Search for the cell housing the specified text and yield its [x, y] center coordinate. 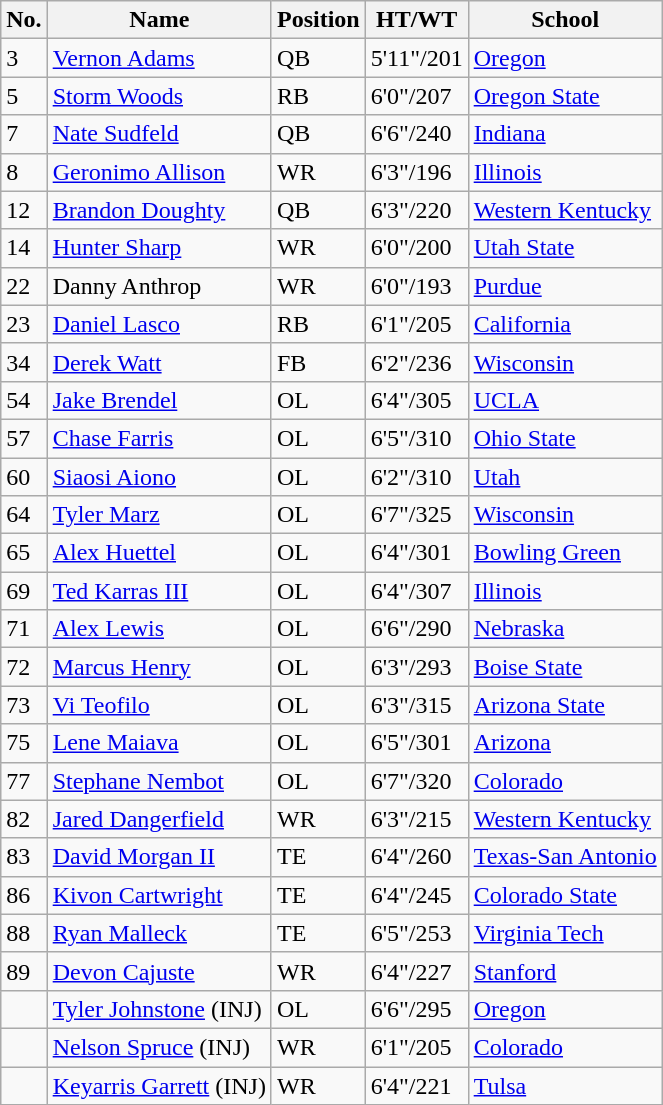
Utah [565, 477]
Siaosi Aiono [159, 477]
Storm Woods [159, 96]
Position [318, 20]
86 [24, 895]
6'4"/305 [416, 400]
6'0"/200 [416, 248]
22 [24, 286]
6'4"/227 [416, 971]
6'6"/290 [416, 629]
6'7"/325 [416, 515]
57 [24, 438]
6'7"/320 [416, 781]
David Morgan II [159, 857]
71 [24, 629]
6'2"/236 [416, 362]
Brandon Doughty [159, 210]
California [565, 324]
88 [24, 933]
6'4"/221 [416, 1085]
Jake Brendel [159, 400]
Nebraska [565, 629]
Indiana [565, 134]
Ted Karras III [159, 591]
Devon Cajuste [159, 971]
6'5"/301 [416, 743]
Stephane Nembot [159, 781]
Marcus Henry [159, 667]
Ryan Malleck [159, 933]
6'4"/301 [416, 553]
HT/WT [416, 20]
6'5"/253 [416, 933]
8 [24, 172]
Vi Teofilo [159, 705]
6'5"/310 [416, 438]
Arizona State [565, 705]
60 [24, 477]
34 [24, 362]
Bowling Green [565, 553]
Tulsa [565, 1085]
6'3"/315 [416, 705]
73 [24, 705]
6'0"/193 [416, 286]
6'3"/196 [416, 172]
Tyler Johnstone (INJ) [159, 1009]
69 [24, 591]
UCLA [565, 400]
64 [24, 515]
Alex Huettel [159, 553]
83 [24, 857]
7 [24, 134]
Name [159, 20]
5'11"/201 [416, 58]
Purdue [565, 286]
6'2"/310 [416, 477]
14 [24, 248]
Chase Farris [159, 438]
Oregon State [565, 96]
Colorado State [565, 895]
Texas-San Antonio [565, 857]
65 [24, 553]
6'4"/260 [416, 857]
23 [24, 324]
Boise State [565, 667]
Tyler Marz [159, 515]
School [565, 20]
Utah State [565, 248]
Stanford [565, 971]
6'4"/245 [416, 895]
3 [24, 58]
6'4"/307 [416, 591]
FB [318, 362]
Nate Sudfeld [159, 134]
6'3"/293 [416, 667]
Hunter Sharp [159, 248]
Alex Lewis [159, 629]
Keyarris Garrett (INJ) [159, 1085]
5 [24, 96]
6'3"/220 [416, 210]
75 [24, 743]
Daniel Lasco [159, 324]
Arizona [565, 743]
82 [24, 819]
6'0"/207 [416, 96]
Jared Dangerfield [159, 819]
Geronimo Allison [159, 172]
Virginia Tech [565, 933]
Nelson Spruce (INJ) [159, 1047]
Lene Maiava [159, 743]
54 [24, 400]
6'6"/240 [416, 134]
89 [24, 971]
72 [24, 667]
6'6"/295 [416, 1009]
Derek Watt [159, 362]
Kivon Cartwright [159, 895]
Danny Anthrop [159, 286]
12 [24, 210]
6'3"/215 [416, 819]
No. [24, 20]
Ohio State [565, 438]
77 [24, 781]
Vernon Adams [159, 58]
